Detect which cell encompasses the target text, then output its [x, y] center coordinate. 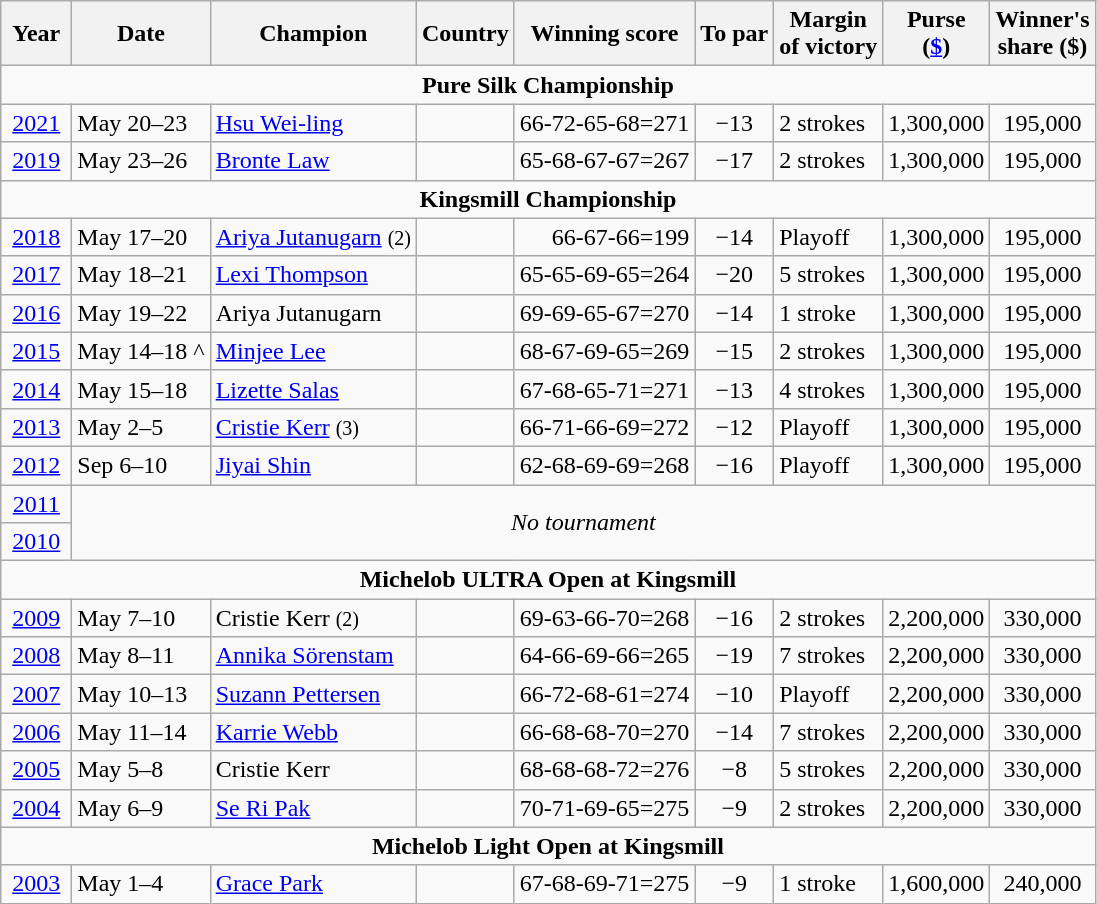
Lizette Salas [313, 389]
Cristie Kerr [313, 770]
2021 [36, 123]
Minjee Lee [313, 351]
Winner'sshare ($) [1042, 34]
Winning score [604, 34]
−17 [734, 161]
−12 [734, 427]
May 15–18 [141, 389]
1,600,000 [936, 884]
To par [734, 34]
−10 [734, 694]
Cristie Kerr (2) [313, 618]
64-66-69-66=265 [604, 656]
2005 [36, 770]
Michelob Light Open at Kingsmill [548, 846]
Ariya Jutanugarn (2) [313, 237]
66-71-66-69=272 [604, 427]
−15 [734, 351]
Michelob ULTRA Open at Kingsmill [548, 580]
Date [141, 34]
Sep 6–10 [141, 465]
2011 [36, 503]
May 19–22 [141, 313]
May 5–8 [141, 770]
Champion [313, 34]
Purse($) [936, 34]
67-68-65-71=271 [604, 389]
2004 [36, 808]
May 20–23 [141, 123]
65-68-67-67=267 [604, 161]
2008 [36, 656]
70-71-69-65=275 [604, 808]
May 2–5 [141, 427]
Pure Silk Championship [548, 85]
2015 [36, 351]
2006 [36, 732]
Hsu Wei-ling [313, 123]
Se Ri Pak [313, 808]
Annika Sörenstam [313, 656]
68-68-68-72=276 [604, 770]
May 14–18 ^ [141, 351]
May 23–26 [141, 161]
62-68-69-69=268 [604, 465]
Lexi Thompson [313, 275]
2003 [36, 884]
2019 [36, 161]
66-68-68-70=270 [604, 732]
Kingsmill Championship [548, 199]
Marginof victory [828, 34]
−8 [734, 770]
−19 [734, 656]
Jiyai Shin [313, 465]
May 8–11 [141, 656]
2014 [36, 389]
May 6–9 [141, 808]
66-67-66=199 [604, 237]
−20 [734, 275]
2017 [36, 275]
Karrie Webb [313, 732]
2012 [36, 465]
May 17–20 [141, 237]
2016 [36, 313]
65-65-69-65=264 [604, 275]
240,000 [1042, 884]
66-72-65-68=271 [604, 123]
No tournament [584, 522]
Grace Park [313, 884]
2009 [36, 618]
2013 [36, 427]
May 10–13 [141, 694]
Bronte Law [313, 161]
May 18–21 [141, 275]
May 1–4 [141, 884]
Ariya Jutanugarn [313, 313]
67-68-69-71=275 [604, 884]
2010 [36, 542]
2007 [36, 694]
May 11–14 [141, 732]
4 strokes [828, 389]
May 7–10 [141, 618]
66-72-68-61=274 [604, 694]
Year [36, 34]
2018 [36, 237]
Suzann Pettersen [313, 694]
68-67-69-65=269 [604, 351]
Country [465, 34]
69-63-66-70=268 [604, 618]
Cristie Kerr (3) [313, 427]
69-69-65-67=270 [604, 313]
